Locate the cell with the specified text and output its (x, y) center coordinate. 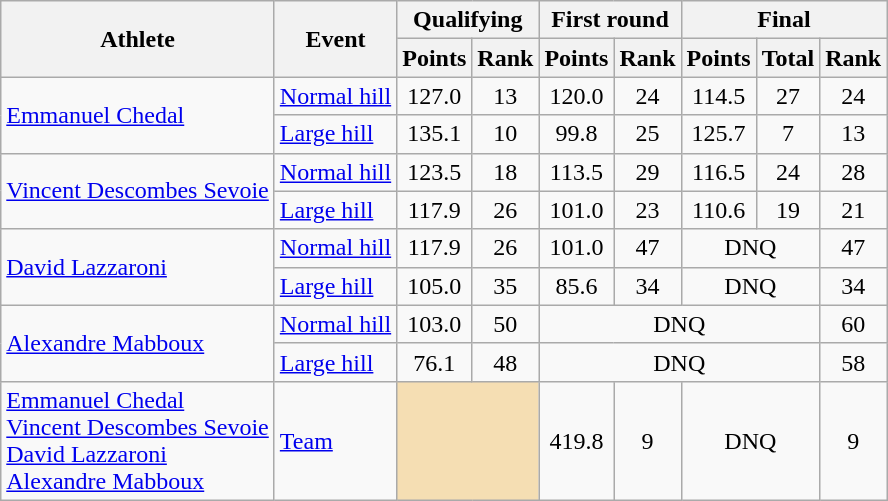
David Lazzaroni (138, 267)
7 (788, 134)
Emmanuel Chedal (138, 115)
Vincent Descombes Sevoie (138, 191)
21 (854, 210)
25 (648, 134)
125.7 (718, 134)
48 (506, 362)
Final (784, 20)
Total (788, 58)
123.5 (434, 172)
127.0 (434, 96)
28 (854, 172)
103.0 (434, 324)
116.5 (718, 172)
Alexandre Mabboux (138, 343)
85.6 (576, 286)
114.5 (718, 96)
Team (335, 440)
18 (506, 172)
60 (854, 324)
110.6 (718, 210)
135.1 (434, 134)
23 (648, 210)
Emmanuel ChedalVincent Descombes SevoieDavid LazzaroniAlexandre Mabboux (138, 440)
27 (788, 96)
99.8 (576, 134)
Qualifying (468, 20)
120.0 (576, 96)
419.8 (576, 440)
Event (335, 39)
35 (506, 286)
First round (610, 20)
29 (648, 172)
10 (506, 134)
105.0 (434, 286)
58 (854, 362)
19 (788, 210)
Athlete (138, 39)
113.5 (576, 172)
76.1 (434, 362)
50 (506, 324)
